Return [x, y] of the center of cell containing provided text 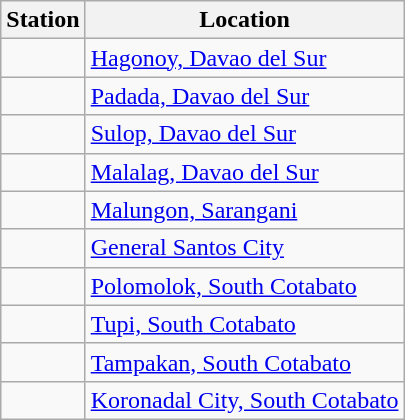
Koronadal City, South Cotabato [244, 400]
Malungon, Sarangani [244, 210]
General Santos City [244, 248]
Polomolok, South Cotabato [244, 286]
Station [43, 20]
Hagonoy, Davao del Sur [244, 58]
Malalag, Davao del Sur [244, 172]
Sulop, Davao del Sur [244, 134]
Tupi, South Cotabato [244, 324]
Padada, Davao del Sur [244, 96]
Location [244, 20]
Tampakan, South Cotabato [244, 362]
